Search for the cell housing the specified text and yield its [X, Y] center coordinate. 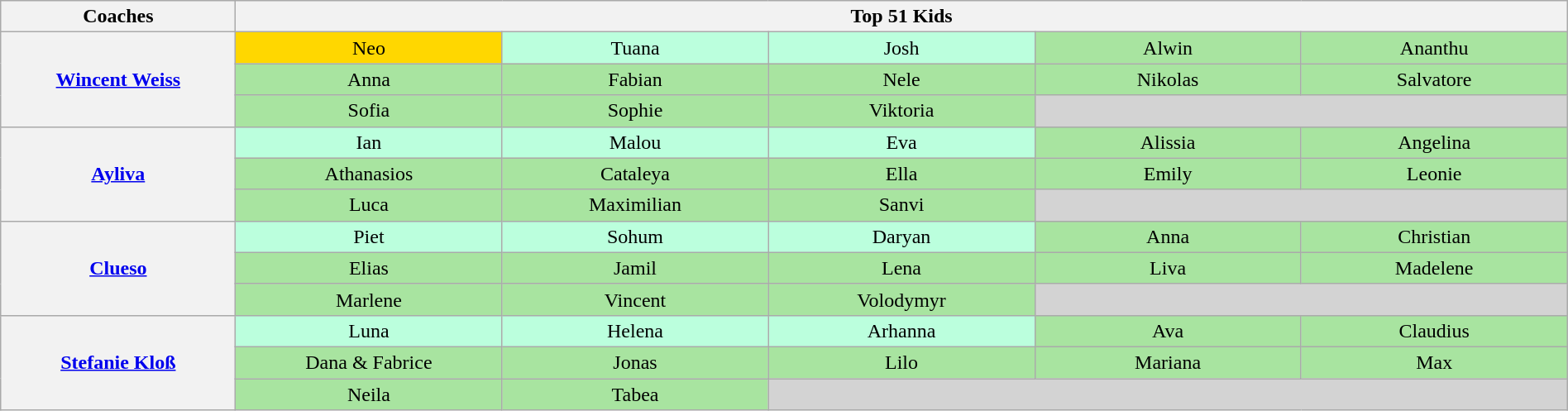
Lena [901, 268]
Neila [369, 394]
Neo [369, 48]
Dana & Fabrice [369, 362]
Malou [635, 142]
Tuana [635, 48]
Marlene [369, 299]
Salvatore [1434, 79]
Christian [1434, 237]
Sophie [635, 111]
Vincent [635, 299]
Viktoria [901, 111]
Luna [369, 331]
Claudius [1434, 331]
Tabea [635, 394]
Max [1434, 362]
Alissia [1168, 142]
Sohum [635, 237]
Piet [369, 237]
Lilo [901, 362]
Angelina [1434, 142]
Sanvi [901, 205]
Maximilian [635, 205]
Jonas [635, 362]
Ella [901, 174]
Sofia [369, 111]
Nikolas [1168, 79]
Ian [369, 142]
Emily [1168, 174]
Ayliva [118, 174]
Ananthu [1434, 48]
Daryan [901, 237]
Leonie [1434, 174]
Fabian [635, 79]
Coaches [118, 17]
Eva [901, 142]
Alwin [1168, 48]
Josh [901, 48]
Nele [901, 79]
Madelene [1434, 268]
Arhanna [901, 331]
Cataleya [635, 174]
Jamil [635, 268]
Top 51 Kids [901, 17]
Luca [369, 205]
Wincent Weiss [118, 79]
Stefanie Kloß [118, 362]
Liva [1168, 268]
Volodymyr [901, 299]
Mariana [1168, 362]
Clueso [118, 268]
Helena [635, 331]
Athanasios [369, 174]
Ava [1168, 331]
Elias [369, 268]
